Determine the [X, Y] coordinate at the center of the cell enclosing the given text.  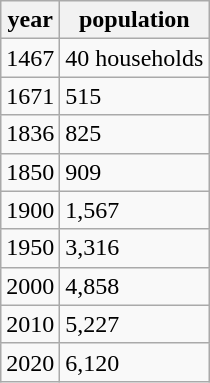
2000 [30, 286]
40 households [134, 58]
1467 [30, 58]
515 [134, 96]
year [30, 20]
1950 [30, 248]
3,316 [134, 248]
909 [134, 172]
825 [134, 134]
1836 [30, 134]
1900 [30, 210]
4,858 [134, 286]
1671 [30, 96]
population [134, 20]
6,120 [134, 362]
2010 [30, 324]
1850 [30, 172]
1,567 [134, 210]
5,227 [134, 324]
2020 [30, 362]
